Search for the cell housing the specified text and yield its [x, y] center coordinate. 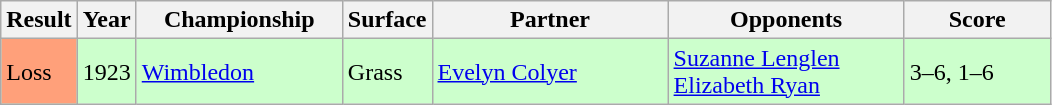
Championship [239, 20]
Wimbledon [239, 72]
Partner [550, 20]
Opponents [786, 20]
Loss [39, 72]
Score [977, 20]
Grass [387, 72]
Year [106, 20]
Suzanne Lenglen Elizabeth Ryan [786, 72]
3–6, 1–6 [977, 72]
Evelyn Colyer [550, 72]
Result [39, 20]
1923 [106, 72]
Surface [387, 20]
